Find where the given text appears and provide that cell's center as (x, y) coordinate. 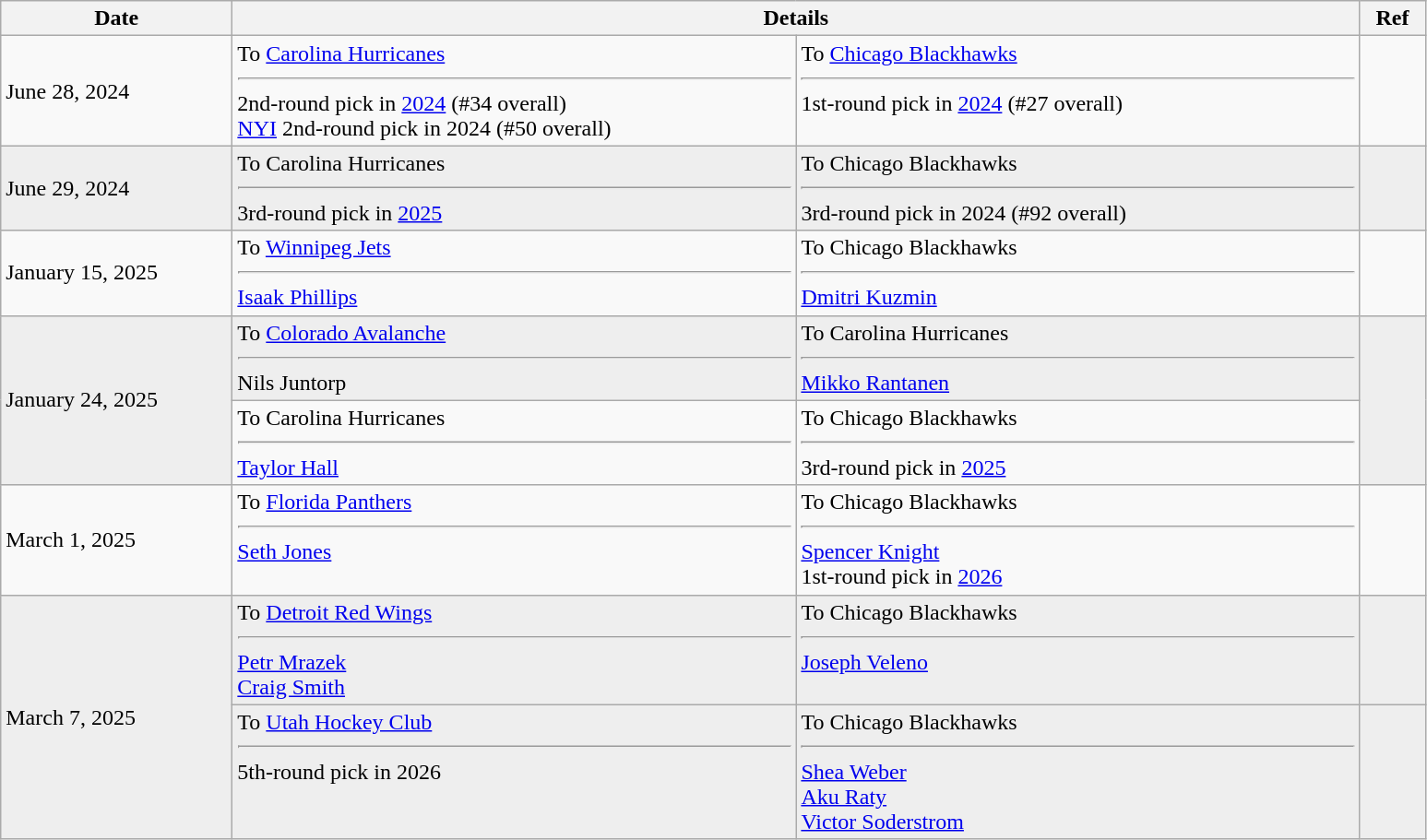
To Chicago Blackhawks1st-round pick in 2024 (#27 overall) (1077, 90)
January 15, 2025 (116, 273)
To Carolina HurricanesMikko Rantanen (1077, 358)
June 29, 2024 (116, 188)
To Chicago BlackhawksShea WeberAku RatyVictor Soderstrom (1077, 772)
To Winnipeg JetsIsaak Phillips (515, 273)
To Detroit Red WingsPetr MrazekCraig Smith (515, 649)
March 7, 2025 (116, 717)
January 24, 2025 (116, 400)
To Carolina Hurricanes2nd-round pick in 2024 (#34 overall)NYI 2nd-round pick in 2024 (#50 overall) (515, 90)
To Chicago Blackhawks3rd-round pick in 2024 (#92 overall) (1077, 188)
To Chicago BlackhawksJoseph Veleno (1077, 649)
To Carolina Hurricanes3rd-round pick in 2025 (515, 188)
To Chicago BlackhawksDmitri Kuzmin (1077, 273)
To Chicago BlackhawksSpencer Knight1st-round pick in 2026 (1077, 540)
June 28, 2024 (116, 90)
Date (116, 18)
To Utah Hockey Club5th-round pick in 2026 (515, 772)
March 1, 2025 (116, 540)
Ref (1393, 18)
Details (796, 18)
To Chicago Blackhawks3rd-round pick in 2025 (1077, 443)
To Florida PanthersSeth Jones (515, 540)
To Carolina HurricanesTaylor Hall (515, 443)
To Colorado AvalancheNils Juntorp (515, 358)
